Provide the [X, Y] coordinate of the cell's center where the given text is located.  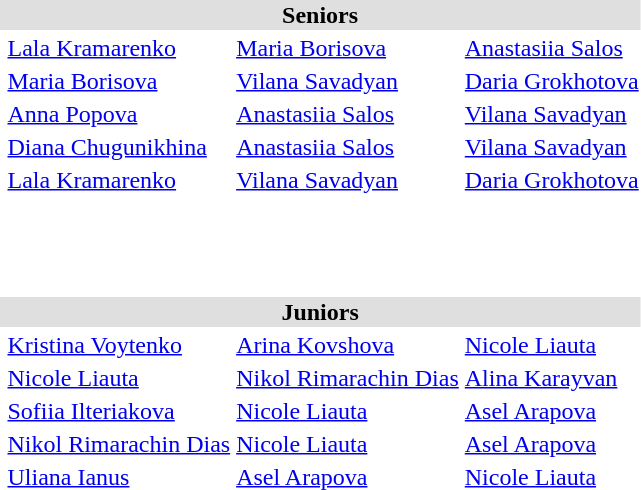
Arina Kovshova [348, 345]
Juniors [320, 312]
Anna Popova [119, 114]
Kristina Voytenko [119, 345]
Sofiia Ilteriakova [119, 411]
Seniors [320, 15]
Diana Chugunikhina [119, 147]
Alina Karayvan [552, 378]
